Pinpoint the cell where the given text exists, returning its [x, y] midpoint coordinate. 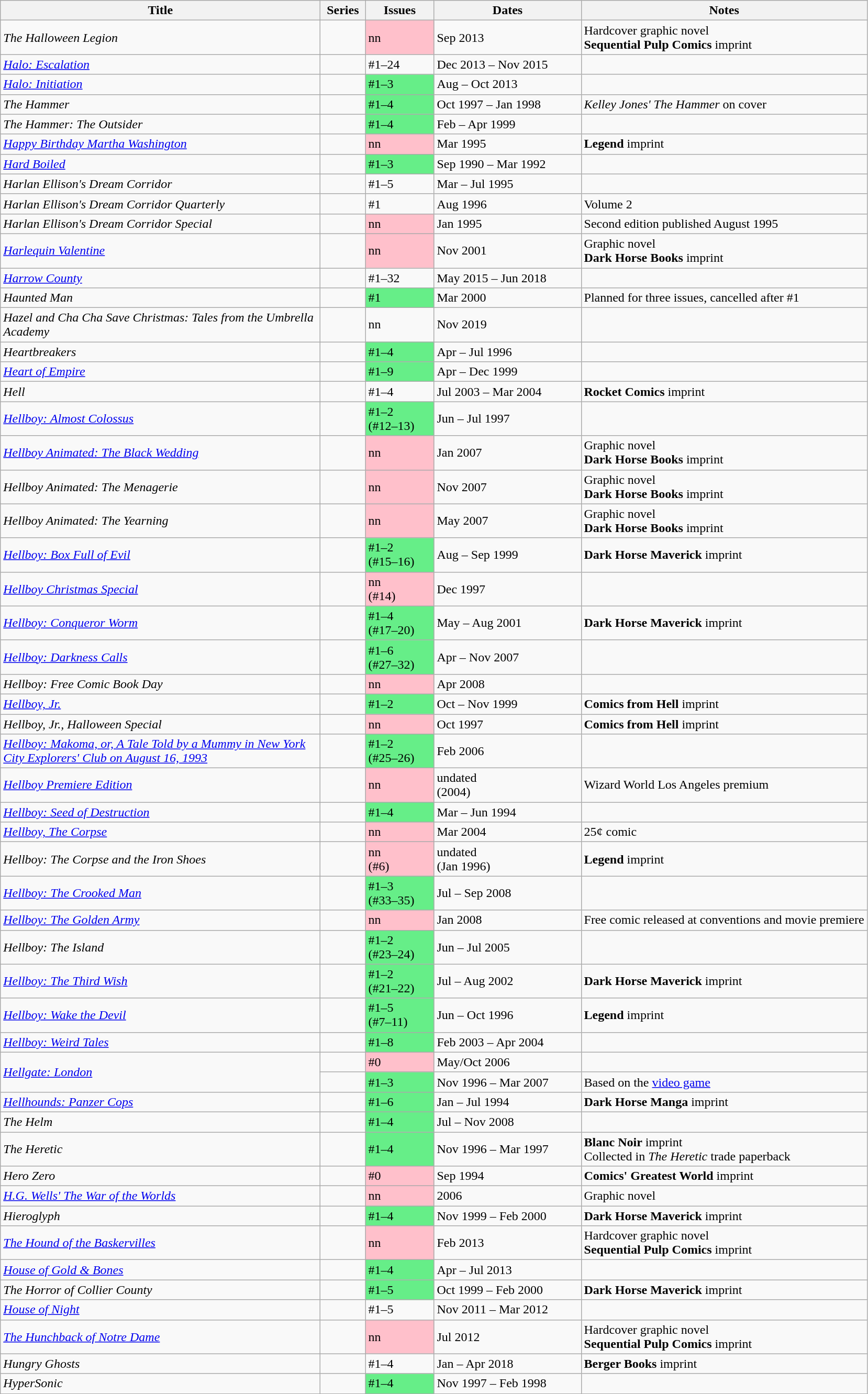
nn(#6) [400, 859]
Oct 1997 [508, 724]
Hellboy: Free Comic Book Day [160, 684]
House of Night [160, 1310]
Nov 1996 – Mar 1997 [508, 1149]
The Heretic [160, 1149]
The Hammer: The Outsider [160, 124]
The Helm [160, 1122]
#1–3(#33–35) [400, 893]
#1–32 [400, 278]
Hellboy Premiere Edition [160, 785]
Hellboy, Jr. [160, 704]
Oct – Nov 1999 [508, 704]
Nov 2011 – Mar 2012 [508, 1310]
Hellboy: Weird Tales [160, 1042]
Jul – Nov 2008 [508, 1122]
Hungry Ghosts [160, 1364]
Feb 2003 – Apr 2004 [508, 1042]
Aug 1996 [508, 204]
The Halloween Legion [160, 38]
Hellhounds: Panzer Cops [160, 1102]
Dec 2013 – Nov 2015 [508, 64]
Apr – Jul 2013 [508, 1270]
#1–2(#15–16) [400, 555]
Hellboy Animated: The Menagerie [160, 487]
Mar 2000 [508, 298]
Based on the video game [724, 1082]
Apr 2008 [508, 684]
Graphic novel [724, 1196]
Feb 2006 [508, 751]
Issues [400, 10]
#1–2 [400, 704]
#1–9 [400, 372]
Nov 1999 – Feb 2000 [508, 1216]
Jan 2008 [508, 920]
Jan 1995 [508, 224]
Heartbreakers [160, 352]
May – Aug 2001 [508, 623]
Hellboy: The Crooked Man [160, 893]
Hellboy Christmas Special [160, 589]
Dec 1997 [508, 589]
Jan – Apr 2018 [508, 1364]
The Hunchback of Notre Dame [160, 1336]
Second edition published August 1995 [724, 224]
House of Gold & Bones [160, 1270]
Nov 2007 [508, 487]
#1–24 [400, 64]
Hellboy: The Island [160, 947]
Hellboy: Wake the Devil [160, 1015]
#1–6 [400, 1102]
Dark Horse Manga imprint [724, 1102]
Nov 1996 – Mar 2007 [508, 1082]
Jun – Oct 1996 [508, 1015]
Halo: Escalation [160, 64]
Mar 2004 [508, 832]
Planned for three issues, cancelled after #1 [724, 298]
#1–8 [400, 1042]
Hellboy: Makoma, or, A Tale Told by a Mummy in New York City Explorers' Club on August 16, 1993 [160, 751]
May/Oct 2006 [508, 1062]
#1–2(#23–24) [400, 947]
Heart of Empire [160, 372]
Hazel and Cha Cha Save Christmas: Tales from the Umbrella Academy [160, 325]
Hellboy: Darkness Calls [160, 657]
undated(2004) [508, 785]
Jan – Jul 1994 [508, 1102]
H.G. Wells' The War of the Worlds [160, 1196]
Harlequin Valentine [160, 250]
Jul 2012 [508, 1336]
2006 [508, 1196]
Hellboy, The Corpse [160, 832]
#1–2(#25–26) [400, 751]
Jul – Sep 2008 [508, 893]
HyperSonic [160, 1384]
Apr – Nov 2007 [508, 657]
Hard Boiled [160, 164]
Nov 1997 – Feb 1998 [508, 1384]
Oct 1999 – Feb 2000 [508, 1290]
Blanc Noir imprintCollected in The Heretic trade paperback [724, 1149]
Harrow County [160, 278]
Jul 2003 – Mar 2004 [508, 392]
Harlan Ellison's Dream Corridor Special [160, 224]
Apr – Dec 1999 [508, 372]
Aug – Oct 2013 [508, 84]
Sep 1994 [508, 1176]
Berger Books imprint [724, 1364]
Hellboy: Conqueror Worm [160, 623]
Feb – Apr 1999 [508, 124]
Jan 2007 [508, 452]
Jul – Aug 2002 [508, 981]
#1–2(#12–13) [400, 419]
Hero Zero [160, 1176]
Free comic released at conventions and movie premiere [724, 920]
Hellboy: The Golden Army [160, 920]
Hellboy Animated: The Black Wedding [160, 452]
Volume 2 [724, 204]
Hell [160, 392]
Hellboy: Box Full of Evil [160, 555]
Happy Birthday Martha Washington [160, 144]
May 2015 – Jun 2018 [508, 278]
Hellboy: The Corpse and the Iron Shoes [160, 859]
Oct 1997 – Jan 1998 [508, 104]
Mar – Jul 1995 [508, 184]
Hellboy Animated: The Yearning [160, 521]
#1–5(#7–11) [400, 1015]
Hieroglyph [160, 1216]
Mar 1995 [508, 144]
Title [160, 10]
Series [343, 10]
The Hound of the Baskervilles [160, 1243]
Hellboy: Seed of Destruction [160, 812]
Mar – Jun 1994 [508, 812]
May 2007 [508, 521]
The Horror of Collier County [160, 1290]
Sep 1990 – Mar 1992 [508, 164]
nn(#14) [400, 589]
Harlan Ellison's Dream Corridor Quarterly [160, 204]
Halo: Initiation [160, 84]
Aug – Sep 1999 [508, 555]
Nov 2001 [508, 250]
#1–6(#27–32) [400, 657]
Feb 2013 [508, 1243]
Apr – Jul 1996 [508, 352]
Harlan Ellison's Dream Corridor [160, 184]
Hellboy, Jr., Halloween Special [160, 724]
Sep 2013 [508, 38]
Hellboy: The Third Wish [160, 981]
Kelley Jones' The Hammer on cover [724, 104]
Jun – Jul 2005 [508, 947]
Nov 2019 [508, 325]
undated(Jan 1996) [508, 859]
Rocket Comics imprint [724, 392]
Hellgate: London [160, 1072]
Hellboy: Almost Colossus [160, 419]
#1–4(#17–20) [400, 623]
Jun – Jul 1997 [508, 419]
Haunted Man [160, 298]
Dates [508, 10]
The Hammer [160, 104]
#1–2(#21–22) [400, 981]
Comics' Greatest World imprint [724, 1176]
Notes [724, 10]
Wizard World Los Angeles premium [724, 785]
25¢ comic [724, 832]
